Extract the (x, y) coordinate from the center of the cell holding the provided text.  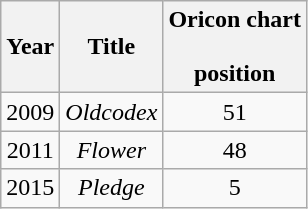
Oricon chart position (235, 47)
48 (235, 150)
Pledge (112, 188)
Title (112, 47)
2009 (30, 112)
2011 (30, 150)
51 (235, 112)
Oldcodex (112, 112)
5 (235, 188)
Flower (112, 150)
2015 (30, 188)
Year (30, 47)
